Find where the given text appears and provide that cell's center as [x, y] coordinate. 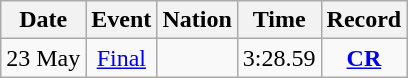
Time [279, 20]
3:28.59 [279, 58]
Event [122, 20]
Nation [197, 20]
23 May [44, 58]
Date [44, 20]
CR [364, 58]
Record [364, 20]
Final [122, 58]
